Determine the (x, y) coordinate at the center of the cell enclosing the given text.  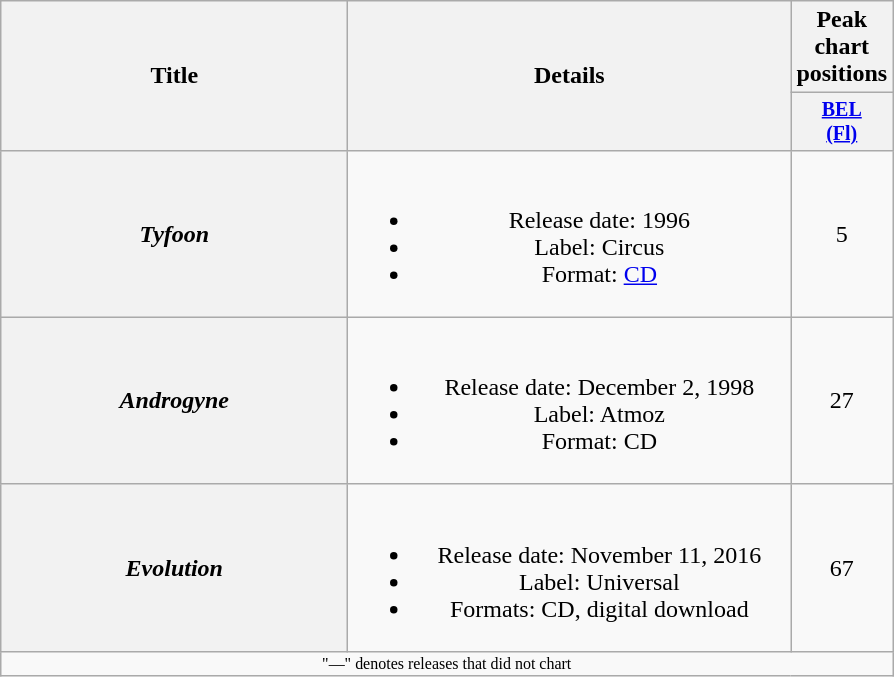
Title (174, 76)
67 (842, 568)
Evolution (174, 568)
Release date: November 11, 2016Label: UniversalFormats: CD, digital download (570, 568)
Tyfoon (174, 234)
5 (842, 234)
Release date: 1996Label: CircusFormat: CD (570, 234)
Details (570, 76)
BEL(Fl) (842, 122)
Androgyne (174, 400)
27 (842, 400)
"—" denotes releases that did not chart (447, 663)
Release date: December 2, 1998Label: AtmozFormat: CD (570, 400)
Peak chart positions (842, 47)
